Find where the given text appears and provide that cell's center as (x, y) coordinate. 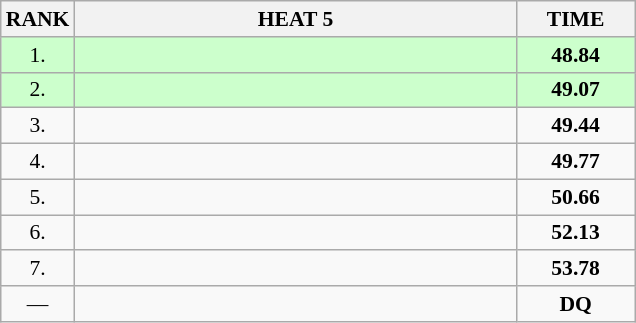
52.13 (576, 233)
1. (38, 55)
7. (38, 269)
— (38, 304)
DQ (576, 304)
TIME (576, 19)
49.77 (576, 162)
4. (38, 162)
48.84 (576, 55)
HEAT 5 (295, 19)
5. (38, 197)
6. (38, 233)
3. (38, 126)
53.78 (576, 269)
RANK (38, 19)
49.07 (576, 90)
50.66 (576, 197)
49.44 (576, 126)
2. (38, 90)
